Extract the (X, Y) coordinate from the center of the cell holding the provided text.  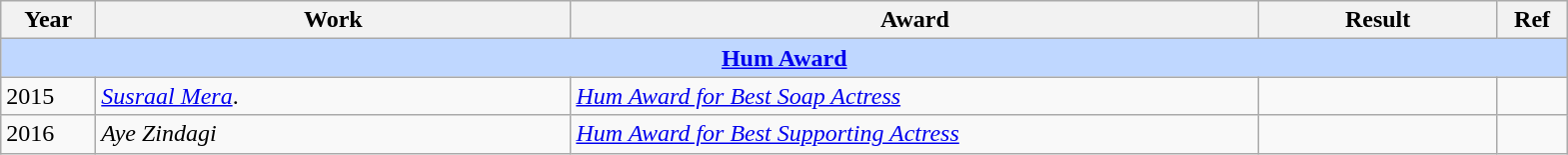
Susraal Mera. (334, 96)
Hum Award for Best Supporting Actress (915, 134)
2015 (48, 96)
Ref (1531, 20)
2016 (48, 134)
Aye Zindagi (334, 134)
Result (1378, 20)
Award (915, 20)
Hum Award for Best Soap Actress (915, 96)
Year (48, 20)
Work (334, 20)
Hum Award (784, 58)
